Return (x, y) of the center of cell containing provided text 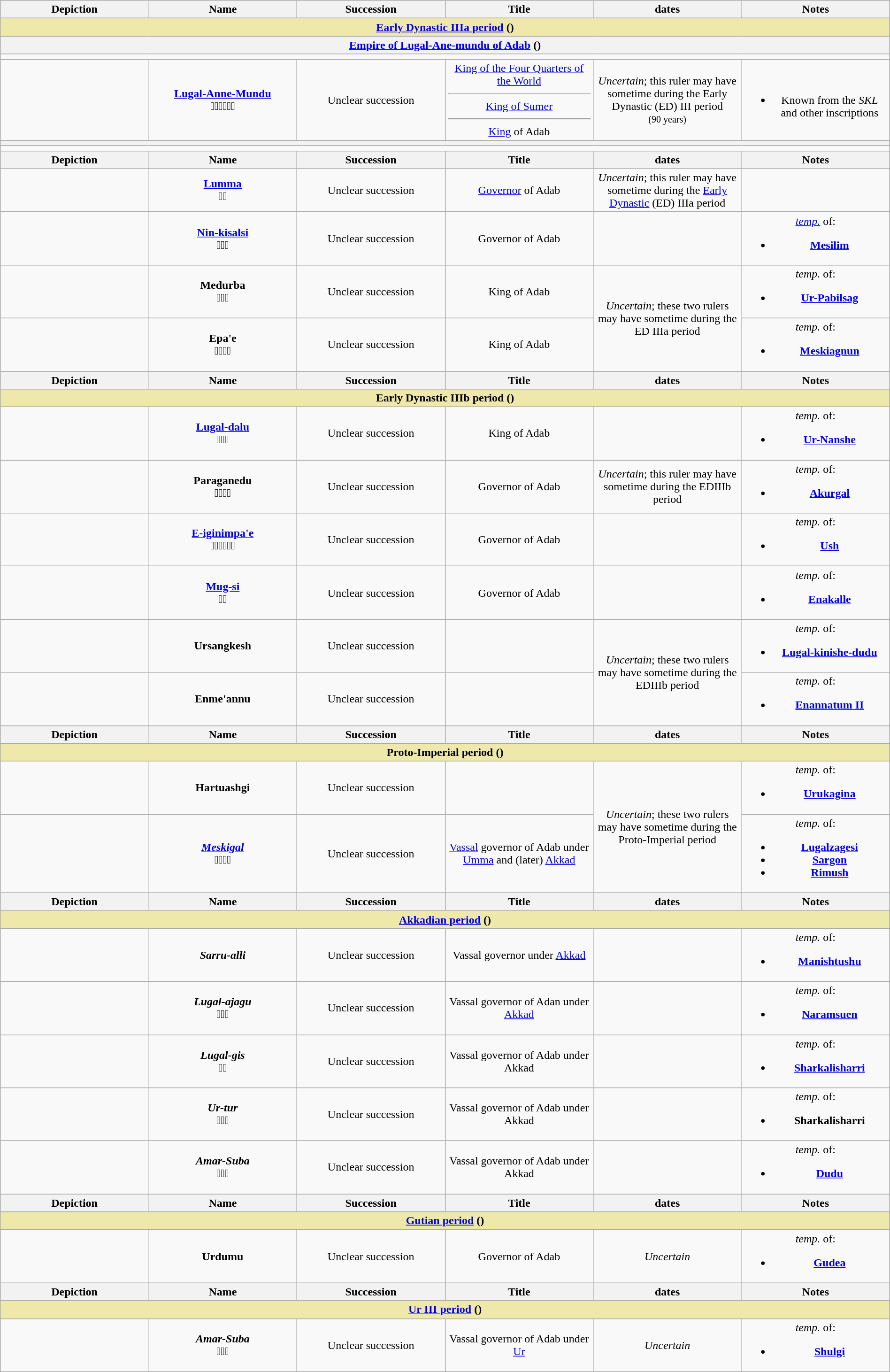
Ur-tur𒌨𒀭𒌉 (222, 1115)
Uncertain; this ruler may have sometime during the Early Dynastic (ED) III period(90 years) (667, 100)
Akkadian period () (445, 919)
temp. of:Lugal-kinishe-dudu (816, 646)
temp. of:Ur-Nanshe (816, 434)
Vassal governor of Adan under Akkad (519, 1008)
Nin-kisalsi𒎏𒆦𒋛 (222, 239)
temp. of:Urukagina (816, 788)
temp. of:LugalzagesiSargonRimush (816, 854)
Paraganedu𒁈𒃶𒉌𒄭 (222, 486)
Uncertain; these two rulers may have sometime during the EDIIIb period (667, 672)
Vassal governor of Adab under Ur (519, 1345)
Medurba𒈨𒄙𒁀 (222, 291)
Gutian period () (445, 1221)
Lugal-gis𒈗𒄑 (222, 1061)
temp. of:Shulgi (816, 1345)
temp. of:Naramsuen (816, 1008)
Uncertain; these two rulers may have sometime during the Proto-Imperial period (667, 827)
E-iginimpa'e𒂍𒅆𒉏𒉺𒌓𒁺 (222, 540)
Hartuashgi (222, 788)
King of the Four Quarters of the WorldKing of SumerKing of Adab (519, 100)
Early Dynastic IIIa period () (445, 27)
Uncertain; these two rulers may have sometime during the ED IIIa period (667, 318)
temp. of:Enannatum II (816, 699)
Enme'annu (222, 699)
Lugal-dalu𒈗𒁕𒇻 (222, 434)
Uncertain; this ruler may have sometime during the EDIIIb period (667, 486)
temp. of:Dudu (816, 1167)
Meskigal𒈩𒆠𒅅𒆷 (222, 854)
temp. of:Gudea (816, 1256)
Lugal-Anne-Mundu𒈗𒀭𒉌𒈬𒌦𒆕 (222, 100)
Urdumu (222, 1256)
temp. of:Ush (816, 540)
Ur III period () (445, 1310)
Ursangkesh (222, 646)
temp. of:Mesilim (816, 239)
Mug-si𒈮𒋛 (222, 593)
Epa'e𒂍𒉺𒌓𒁺 (222, 345)
temp. of:Enakalle (816, 593)
Empire of Lugal-Ane-mundu of Adab () (445, 45)
temp. of:Akurgal (816, 486)
Sarru-alli (222, 955)
Uncertain; this ruler may have sometime during the Early Dynastic (ED) IIIa period (667, 190)
Lugal-ajagu𒈗𒀀𒈬 (222, 1008)
Vassal governor under Akkad (519, 955)
Early Dynastic IIIb period () (445, 398)
temp. of:Meskiagnun (816, 345)
Lumma𒈝𒈠 (222, 190)
Known from the SKL and other inscriptions (816, 100)
temp. of:Ur-Pabilsag (816, 291)
temp. of:Manishtushu (816, 955)
Proto-Imperial period () (445, 752)
Vassal governor of Adab under Umma and (later) Akkad (519, 854)
